Locate the cell with the specified text and output its (x, y) center coordinate. 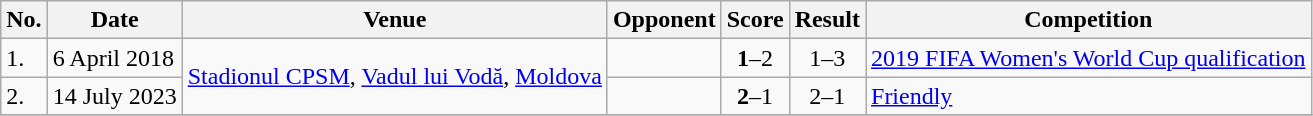
2. (24, 96)
Stadionul CPSM, Vadul lui Vodă, Moldova (394, 77)
1. (24, 58)
Friendly (1089, 96)
Result (827, 20)
Date (114, 20)
Score (755, 20)
14 July 2023 (114, 96)
2019 FIFA Women's World Cup qualification (1089, 58)
1–3 (827, 58)
6 April 2018 (114, 58)
Venue (394, 20)
Competition (1089, 20)
No. (24, 20)
Opponent (664, 20)
1–2 (755, 58)
